Return the (X, Y) coordinate for the center point of the cell that contains the specified text.  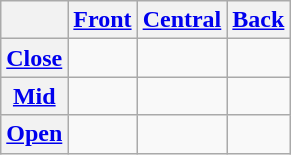
Mid (34, 96)
Central (182, 20)
Front (102, 20)
Close (34, 58)
Open (34, 134)
Back (258, 20)
